Pinpoint the cell where the given text exists, returning its (x, y) midpoint coordinate. 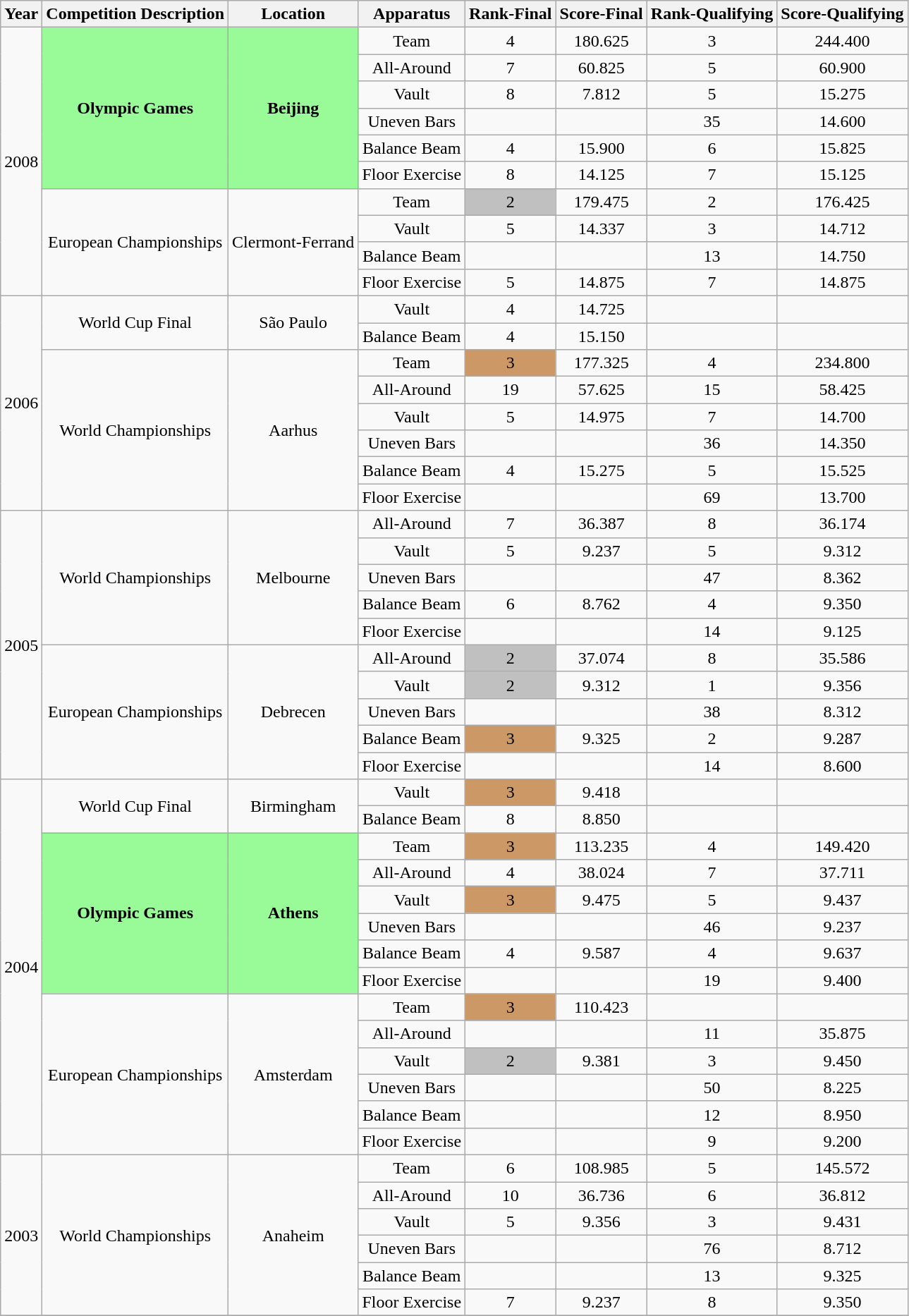
15.525 (842, 470)
15.150 (601, 336)
8.600 (842, 765)
14.125 (601, 175)
14.350 (842, 444)
36.387 (601, 524)
38 (712, 712)
234.800 (842, 363)
47 (712, 578)
46 (712, 927)
176.425 (842, 202)
2006 (21, 403)
36.736 (601, 1195)
Melbourne (293, 578)
36 (712, 444)
Clermont-Ferrand (293, 242)
14.725 (601, 309)
35 (712, 121)
10 (511, 1195)
8.312 (842, 712)
2003 (21, 1235)
Year (21, 14)
São Paulo (293, 322)
9.587 (601, 954)
2004 (21, 968)
Anaheim (293, 1235)
110.423 (601, 1007)
Score-Final (601, 14)
Athens (293, 913)
9.475 (601, 900)
Debrecen (293, 712)
14.712 (842, 229)
15.125 (842, 175)
76 (712, 1249)
Score-Qualifying (842, 14)
149.420 (842, 846)
145.572 (842, 1168)
9.125 (842, 631)
60.825 (601, 68)
37.074 (601, 658)
Rank-Final (511, 14)
7.812 (601, 95)
15.900 (601, 148)
15 (712, 390)
36.174 (842, 524)
Birmingham (293, 806)
9.381 (601, 1061)
50 (712, 1087)
9.200 (842, 1141)
Location (293, 14)
14.337 (601, 229)
8.950 (842, 1114)
58.425 (842, 390)
2005 (21, 645)
8.850 (601, 820)
12 (712, 1114)
Beijing (293, 108)
8.762 (601, 604)
9 (712, 1141)
35.586 (842, 658)
9.400 (842, 980)
179.475 (601, 202)
37.711 (842, 873)
14.750 (842, 255)
2008 (21, 162)
8.225 (842, 1087)
180.625 (601, 41)
1 (712, 685)
36.812 (842, 1195)
Aarhus (293, 430)
Rank-Qualifying (712, 14)
9.450 (842, 1061)
11 (712, 1034)
9.431 (842, 1222)
9.637 (842, 954)
8.712 (842, 1249)
15.825 (842, 148)
177.325 (601, 363)
9.418 (601, 793)
57.625 (601, 390)
8.362 (842, 578)
113.235 (601, 846)
38.024 (601, 873)
14.600 (842, 121)
9.287 (842, 738)
14.975 (601, 417)
35.875 (842, 1034)
108.985 (601, 1168)
244.400 (842, 41)
Apparatus (412, 14)
69 (712, 497)
Competition Description (135, 14)
9.437 (842, 900)
14.700 (842, 417)
13.700 (842, 497)
60.900 (842, 68)
Amsterdam (293, 1074)
